Return (x, y) of the center of cell containing provided text 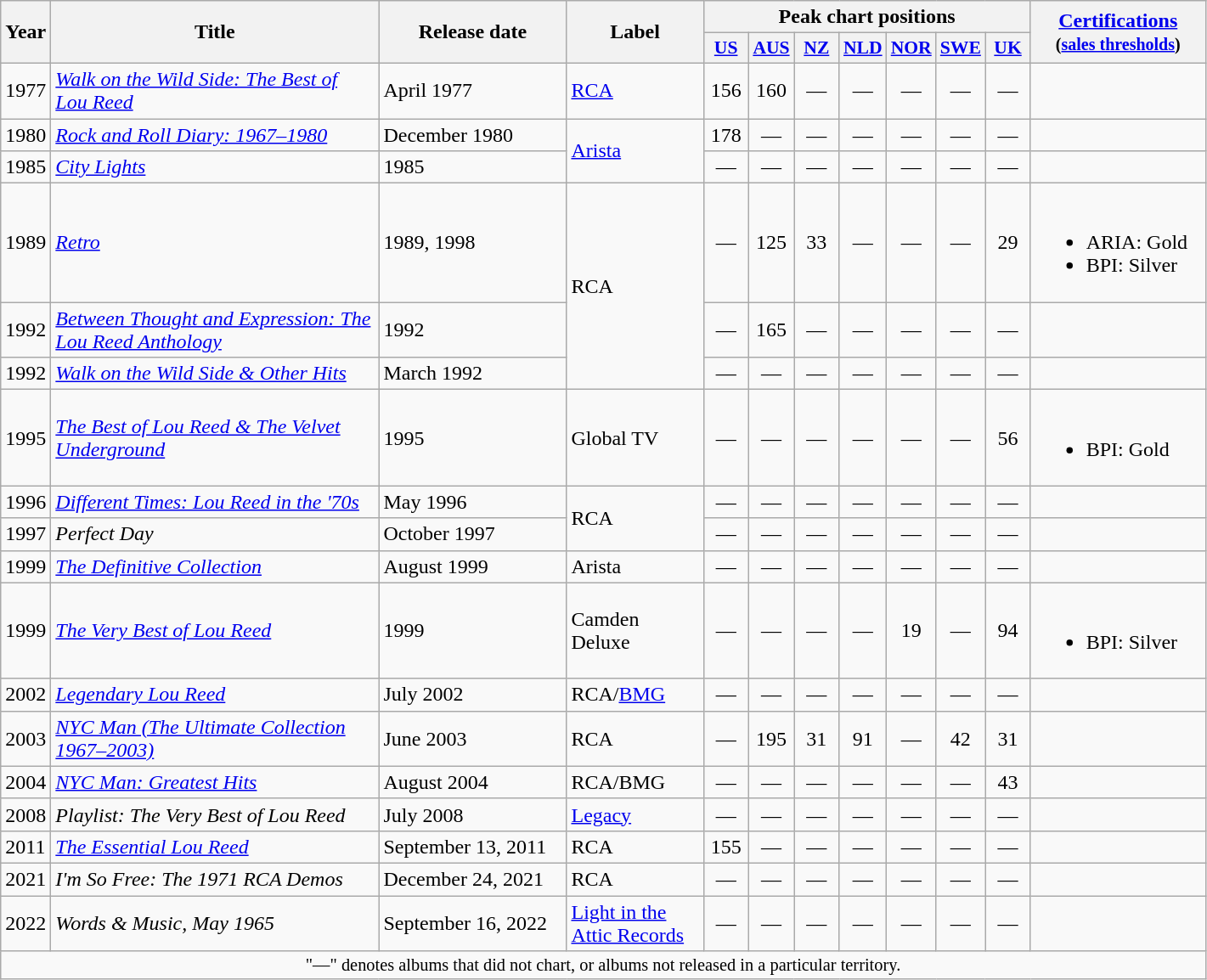
19 (911, 630)
NYC Man: Greatest Hits (215, 782)
Peak chart positions (866, 17)
29 (1007, 243)
May 1996 (472, 502)
September 13, 2011 (472, 847)
160 (771, 90)
The Very Best of Lou Reed (215, 630)
155 (725, 847)
Playlist: The Very Best of Lou Reed (215, 814)
1989, 1998 (472, 243)
BPI: Silver (1118, 630)
1997 (25, 534)
December 24, 2021 (472, 879)
165 (771, 329)
Legacy (635, 814)
Perfect Day (215, 534)
The Definitive Collection (215, 566)
The Essential Lou Reed (215, 847)
The Best of Lou Reed & The Velvet Underground (215, 438)
Label (635, 32)
1989 (25, 243)
Words & Music, May 1965 (215, 922)
October 1997 (472, 534)
December 1980 (472, 135)
August 1999 (472, 566)
"—" denotes albums that did not chart, or albums not released in a particular territory. (603, 966)
2011 (25, 847)
BPI: Gold (1118, 438)
2021 (25, 879)
2022 (25, 922)
Light in the Attic Records (635, 922)
Year (25, 32)
NLD (863, 48)
195 (771, 739)
43 (1007, 782)
ARIA: GoldBPI: Silver (1118, 243)
2003 (25, 739)
Walk on the Wild Side: The Best of Lou Reed (215, 90)
NYC Man (The Ultimate Collection 1967–2003) (215, 739)
Walk on the Wild Side & Other Hits (215, 374)
94 (1007, 630)
Certifications(sales thresholds) (1118, 32)
125 (771, 243)
42 (961, 739)
August 2004 (472, 782)
UK (1007, 48)
September 16, 2022 (472, 922)
1980 (25, 135)
SWE (961, 48)
156 (725, 90)
1977 (25, 90)
Different Times: Lou Reed in the '70s (215, 502)
NZ (817, 48)
2002 (25, 695)
AUS (771, 48)
33 (817, 243)
NOR (911, 48)
June 2003 (472, 739)
Title (215, 32)
US (725, 48)
178 (725, 135)
Rock and Roll Diary: 1967–1980 (215, 135)
July 2008 (472, 814)
Camden Deluxe (635, 630)
Retro (215, 243)
I'm So Free: The 1971 RCA Demos (215, 879)
2004 (25, 782)
City Lights (215, 167)
2008 (25, 814)
April 1977 (472, 90)
July 2002 (472, 695)
Legendary Lou Reed (215, 695)
91 (863, 739)
March 1992 (472, 374)
Between Thought and Expression: The Lou Reed Anthology (215, 329)
1996 (25, 502)
Release date (472, 32)
Global TV (635, 438)
56 (1007, 438)
